Output the [x, y] coordinate of the center of the cell containing the given text.  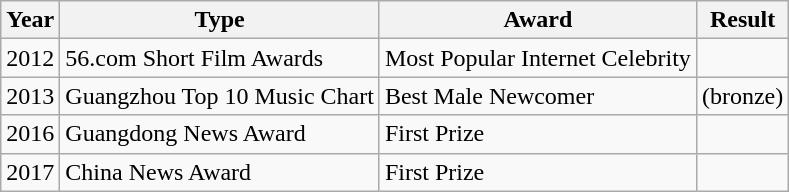
Result [742, 20]
2016 [30, 134]
Guangdong News Award [220, 134]
56.com Short Film Awards [220, 58]
(bronze) [742, 96]
Type [220, 20]
2017 [30, 172]
2013 [30, 96]
Guangzhou Top 10 Music Chart [220, 96]
Year [30, 20]
Most Popular Internet Celebrity [538, 58]
China News Award [220, 172]
Award [538, 20]
2012 [30, 58]
Best Male Newcomer [538, 96]
